Locate the cell with the specified text and output its [x, y] center coordinate. 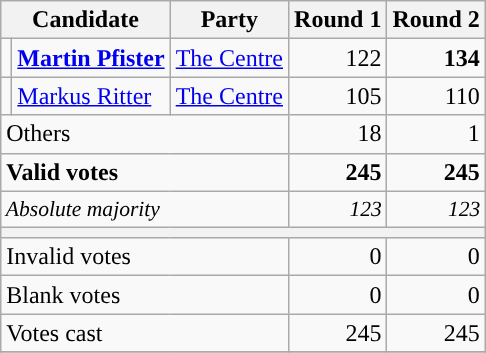
Party [229, 20]
Candidate [86, 20]
134 [436, 58]
1 [436, 134]
18 [338, 134]
Valid votes [145, 172]
122 [338, 58]
110 [436, 96]
Round 2 [436, 20]
Blank votes [145, 295]
105 [338, 96]
Invalid votes [145, 257]
Martin Pfister [91, 58]
Votes cast [145, 333]
Markus Ritter [91, 96]
Absolute majority [145, 209]
Others [145, 134]
Round 1 [338, 20]
